Scan for the cell matching the given text and deliver its (x, y) coordinate at center. 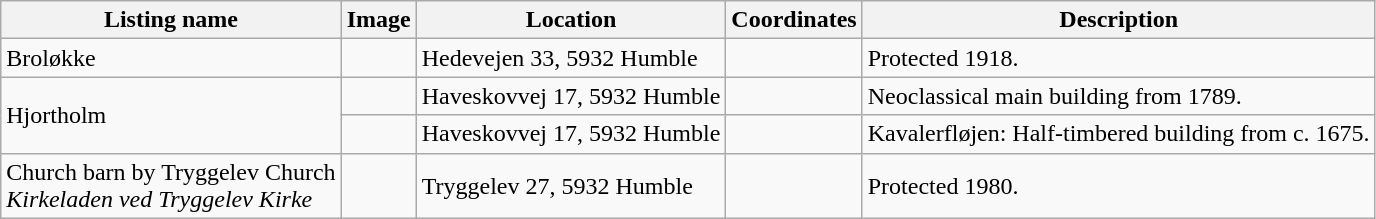
Hedevejen 33, 5932 Humble (571, 58)
Description (1118, 20)
Neoclassical main building from 1789. (1118, 96)
Hjortholm (171, 115)
Church barn by Tryggelev ChurchKirkeladen ved Tryggelev Kirke (171, 186)
Broløkke (171, 58)
Image (378, 20)
Protected 1918. (1118, 58)
Location (571, 20)
Kavalerfløjen: Half-timbered building from c. 1675. (1118, 134)
Protected 1980. (1118, 186)
Coordinates (794, 20)
Tryggelev 27, 5932 Humble (571, 186)
Listing name (171, 20)
